Output the [X, Y] coordinate of the center of the cell containing the given text.  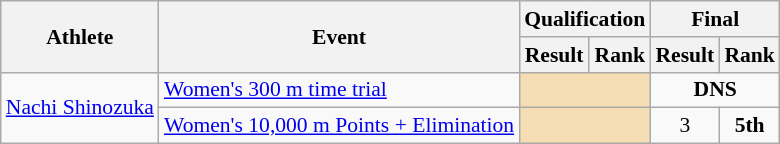
3 [684, 126]
5th [750, 126]
Final [714, 19]
Athlete [80, 36]
Nachi Shinozuka [80, 108]
Women's 10,000 m Points + Elimination [339, 126]
Event [339, 36]
DNS [714, 90]
Qualification [584, 19]
Women's 300 m time trial [339, 90]
